Capture the cell that displays the provided text and extract its (x, y) central coordinate. 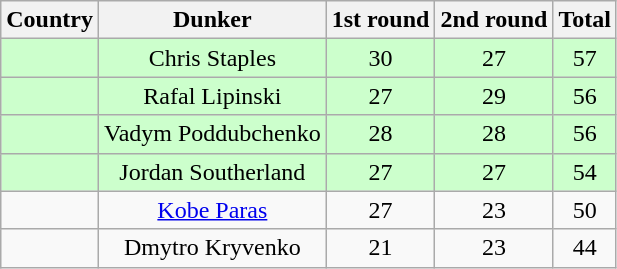
Vadym Poddubchenko (212, 134)
Kobe Paras (212, 210)
2nd round (494, 20)
57 (585, 58)
29 (494, 96)
Chris Staples (212, 58)
44 (585, 248)
Dmytro Kryvenko (212, 248)
21 (380, 248)
Dunker (212, 20)
Country (50, 20)
54 (585, 172)
Rafal Lipinski (212, 96)
1st round (380, 20)
Total (585, 20)
Jordan Southerland (212, 172)
30 (380, 58)
50 (585, 210)
